Capture the cell that displays the provided text and extract its (x, y) central coordinate. 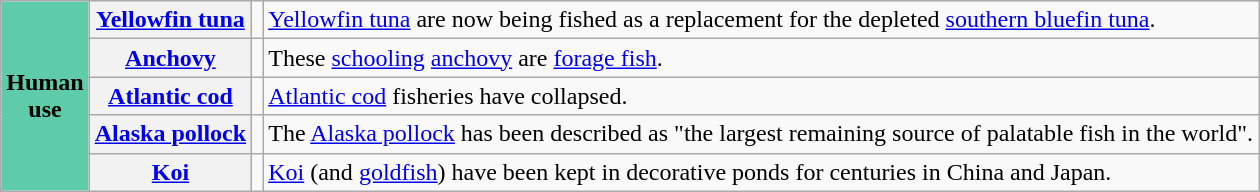
Anchovy (170, 58)
Atlantic cod (170, 96)
Humanuse (45, 96)
Atlantic cod fisheries have collapsed. (761, 96)
These schooling anchovy are forage fish. (761, 58)
Koi (170, 172)
The Alaska pollock has been described as "the largest remaining source of palatable fish in the world". (761, 134)
Yellowfin tuna (170, 20)
Koi (and goldfish) have been kept in decorative ponds for centuries in China and Japan. (761, 172)
Yellowfin tuna are now being fished as a replacement for the depleted southern bluefin tuna. (761, 20)
Alaska pollock (170, 134)
